Detect which cell encompasses the target text, then output its [x, y] center coordinate. 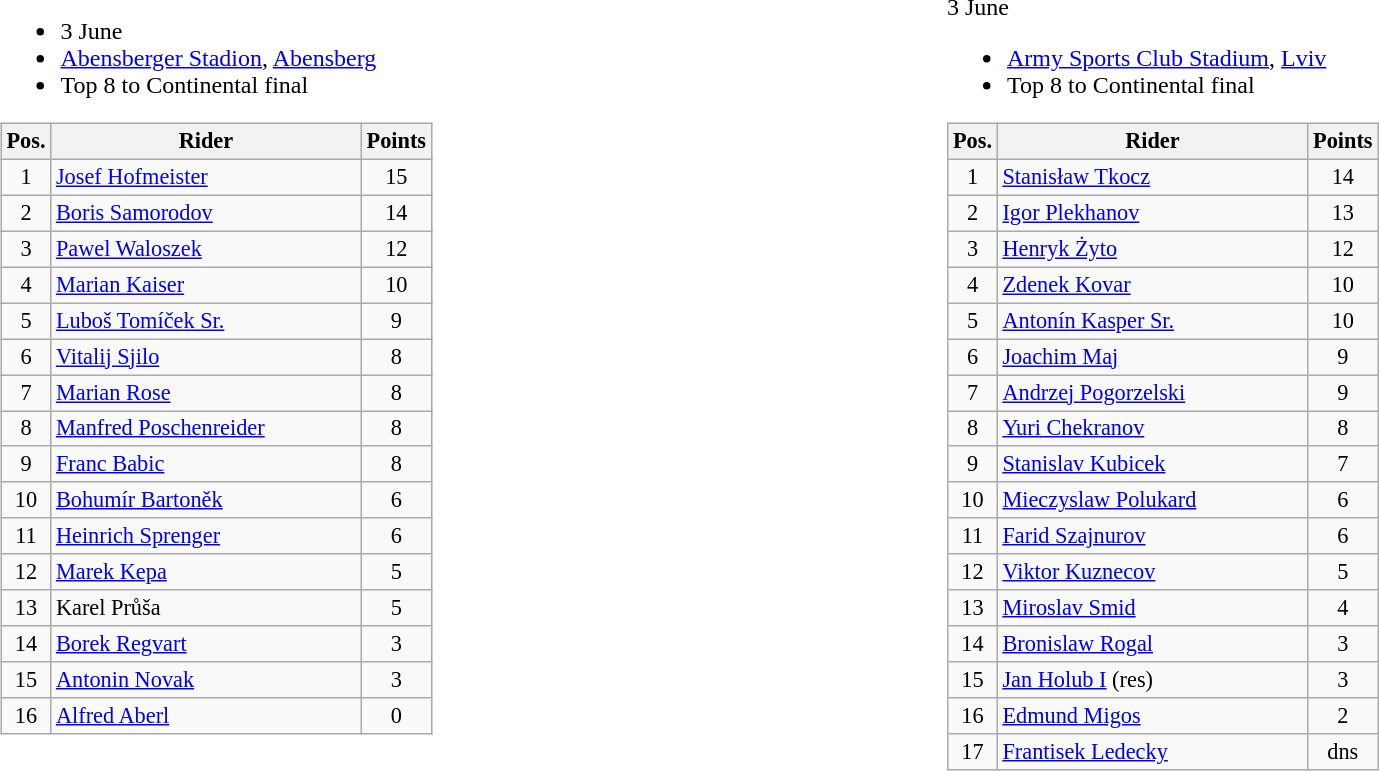
Marek Kepa [206, 572]
Karel Průša [206, 608]
Stanisław Tkocz [1152, 177]
Bronislaw Rogal [1152, 644]
Alfred Aberl [206, 716]
Joachim Maj [1152, 357]
Zdenek Kovar [1152, 285]
Borek Regvart [206, 644]
Andrzej Pogorzelski [1152, 393]
Vitalij Sjilo [206, 357]
Heinrich Sprenger [206, 536]
Luboš Tomíček Sr. [206, 321]
Edmund Migos [1152, 716]
Viktor Kuznecov [1152, 572]
Antonin Novak [206, 680]
Igor Plekhanov [1152, 213]
Farid Szajnurov [1152, 536]
Boris Samorodov [206, 213]
Bohumír Bartoněk [206, 500]
17 [972, 752]
Henryk Żyto [1152, 249]
Frantisek Ledecky [1152, 752]
Franc Babic [206, 464]
Josef Hofmeister [206, 177]
Mieczyslaw Polukard [1152, 500]
Yuri Chekranov [1152, 428]
Marian Kaiser [206, 285]
Manfred Poschenreider [206, 428]
dns [1343, 752]
Stanislav Kubicek [1152, 464]
0 [396, 716]
Marian Rose [206, 393]
Jan Holub I (res) [1152, 680]
Pawel Waloszek [206, 249]
Antonín Kasper Sr. [1152, 321]
Miroslav Smid [1152, 608]
